Return the (x, y) coordinate for the center point of the cell that contains the specified text.  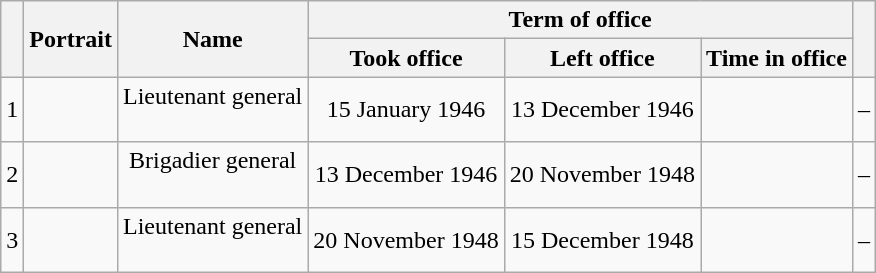
Took office (406, 58)
15 December 1948 (602, 240)
3 (12, 240)
2 (12, 174)
1 (12, 110)
Brigadier general (212, 174)
Term of office (580, 20)
15 January 1946 (406, 110)
Left office (602, 58)
Name (212, 39)
Portrait (71, 39)
Time in office (777, 58)
